Return (x, y) of the center of cell containing provided text 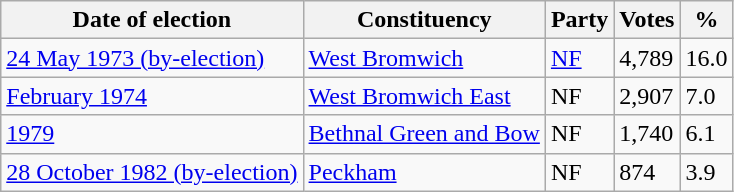
1979 (152, 134)
3.9 (706, 172)
28 October 1982 (by-election) (152, 172)
West Bromwich (424, 58)
24 May 1973 (by-election) (152, 58)
Party (579, 20)
4,789 (647, 58)
7.0 (706, 96)
Votes (647, 20)
February 1974 (152, 96)
West Bromwich East (424, 96)
2,907 (647, 96)
6.1 (706, 134)
Peckham (424, 172)
Bethnal Green and Bow (424, 134)
1,740 (647, 134)
16.0 (706, 58)
Constituency (424, 20)
Date of election (152, 20)
874 (647, 172)
% (706, 20)
